Capture the cell that displays the provided text and extract its (X, Y) central coordinate. 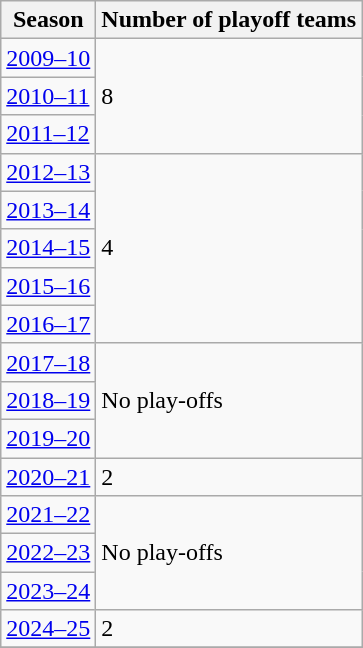
2011–12 (48, 134)
2014–15 (48, 248)
2013–14 (48, 210)
2024–25 (48, 629)
2023–24 (48, 591)
2010–11 (48, 96)
2017–18 (48, 362)
Season (48, 20)
2016–17 (48, 324)
2022–23 (48, 553)
8 (229, 96)
Number of playoff teams (229, 20)
2019–20 (48, 438)
2021–22 (48, 515)
2012–13 (48, 172)
2018–19 (48, 400)
2015–16 (48, 286)
2009–10 (48, 58)
2020–21 (48, 477)
4 (229, 248)
